Return the [X, Y] coordinate for the center point of the cell that contains the specified text.  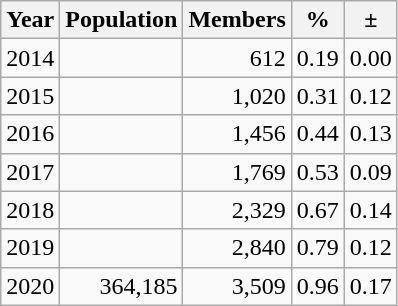
1,020 [237, 96]
Population [122, 20]
2,840 [237, 248]
2015 [30, 96]
± [370, 20]
0.96 [318, 286]
0.14 [370, 210]
2017 [30, 172]
Year [30, 20]
% [318, 20]
612 [237, 58]
2016 [30, 134]
2,329 [237, 210]
0.31 [318, 96]
0.17 [370, 286]
0.53 [318, 172]
0.19 [318, 58]
0.09 [370, 172]
1,769 [237, 172]
0.79 [318, 248]
1,456 [237, 134]
0.13 [370, 134]
0.00 [370, 58]
2014 [30, 58]
0.67 [318, 210]
2018 [30, 210]
Members [237, 20]
2019 [30, 248]
364,185 [122, 286]
2020 [30, 286]
0.44 [318, 134]
3,509 [237, 286]
